Determine the (X, Y) coordinate at the center of the cell enclosing the given text.  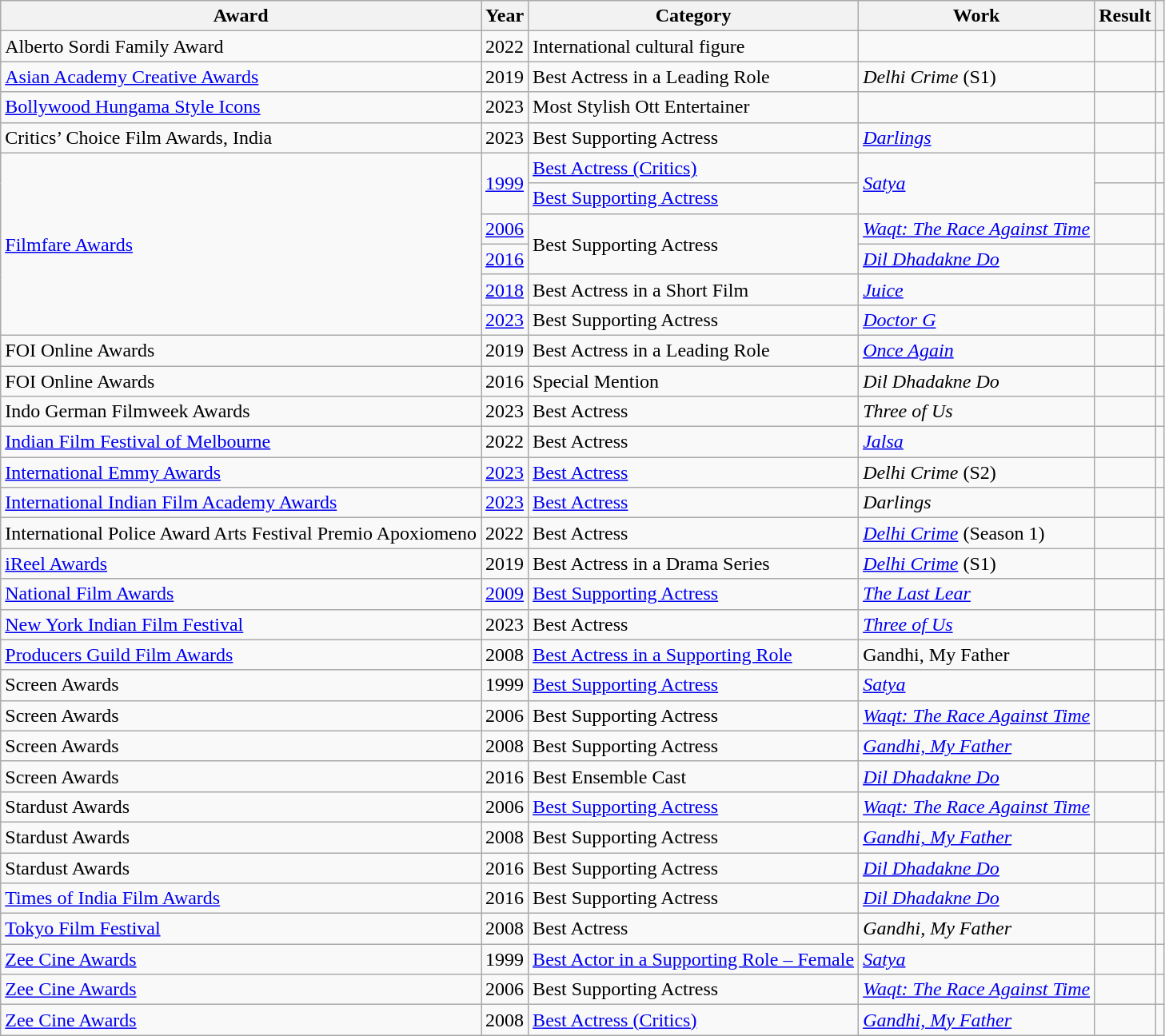
Indo German Filmweek Awards (241, 412)
Alberto Sordi Family Award (241, 46)
New York Indian Film Festival (241, 624)
Special Mention (694, 381)
Jalsa (977, 442)
Tokyo Film Festival (241, 929)
International Indian Film Academy Awards (241, 503)
Category (694, 16)
Best Actress in a Supporting Role (694, 655)
Result (1125, 16)
2009 (505, 594)
International Police Award Arts Festival Premio Apoxiomeno (241, 533)
Producers Guild Film Awards (241, 655)
Delhi Crime (S2) (977, 472)
Most Stylish Ott Entertainer (694, 107)
Best Actor in a Supporting Role – Female (694, 959)
Work (977, 16)
International cultural figure (694, 46)
Once Again (977, 350)
Bollywood Hungama Style Icons (241, 107)
Times of India Film Awards (241, 899)
Indian Film Festival of Melbourne (241, 442)
iReel Awards (241, 564)
Best Actress in a Short Film (694, 289)
National Film Awards (241, 594)
Asian Academy Creative Awards (241, 77)
Filmfare Awards (241, 244)
Award (241, 16)
Best Ensemble Cast (694, 776)
The Last Lear (977, 594)
Doctor G (977, 320)
Year (505, 16)
Delhi Crime (Season 1) (977, 533)
Best Actress in a Drama Series (694, 564)
2018 (505, 289)
International Emmy Awards (241, 472)
Critics’ Choice Film Awards, India (241, 137)
Juice (977, 289)
